Capture the cell that displays the provided text and extract its (x, y) central coordinate. 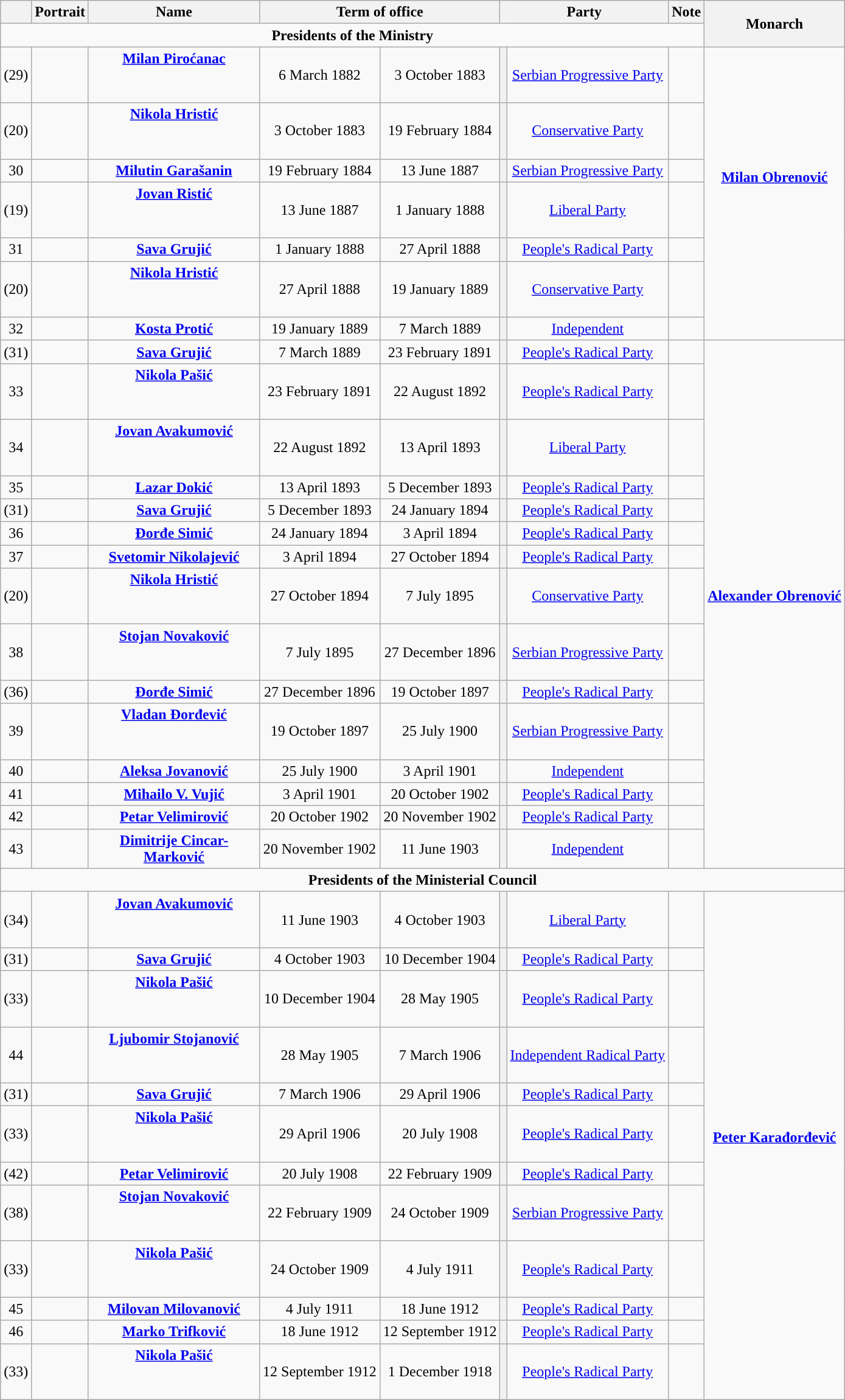
Marko Trifković (174, 1332)
Ljubomir Stojanović (174, 1055)
(36) (16, 692)
Milovan Milovanović (174, 1309)
(38) (16, 1213)
Vladan Đorđević (174, 731)
35 (16, 487)
Mihailo V. Vujić (174, 794)
36 (16, 534)
45 (16, 1309)
Lazar Dokić (174, 487)
44 (16, 1055)
Svetomir Nikolajević (174, 557)
(29) (16, 75)
41 (16, 794)
Milutin Garašanin (174, 170)
30 (16, 170)
6 March 1882 (320, 75)
31 (16, 249)
Portrait (60, 12)
40 (16, 771)
Presidents of the Ministry (353, 35)
39 (16, 731)
Kosta Protić (174, 329)
Presidents of the Ministerial Council (423, 880)
(42) (16, 1174)
Name (174, 12)
33 (16, 391)
Dimitrije Cincar-Marković (174, 848)
(19) (16, 210)
Party (584, 12)
1 December 1918 (440, 1371)
Note (686, 12)
Milan Obrenović (775, 193)
(34) (16, 919)
Term of office (380, 12)
46 (16, 1332)
Independent Radical Party (588, 1055)
43 (16, 848)
32 (16, 329)
Jovan Ristić (174, 210)
Peter Karađorđević (775, 1145)
Alexander Obrenović (775, 604)
42 (16, 817)
38 (16, 652)
Monarch (775, 24)
Aleksa Jovanović (174, 771)
37 (16, 557)
34 (16, 447)
Milan Piroćanac (174, 75)
